From the cell containing the given text, extract its center point as [x, y] coordinate. 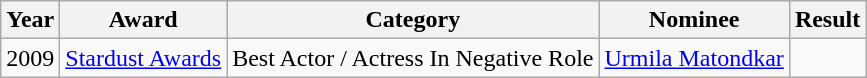
Award [144, 20]
Stardust Awards [144, 58]
Year [30, 20]
2009 [30, 58]
Urmila Matondkar [694, 58]
Nominee [694, 20]
Result [827, 20]
Best Actor / Actress In Negative Role [413, 58]
Category [413, 20]
